Pinpoint the cell where the given text exists, returning its [X, Y] midpoint coordinate. 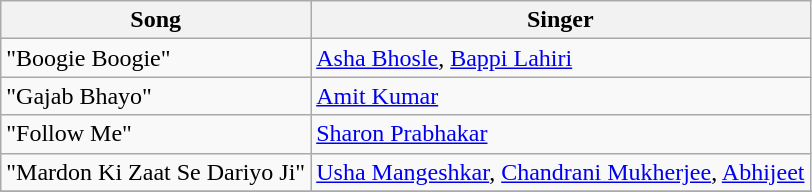
"Follow Me" [156, 134]
"Boogie Boogie" [156, 58]
Usha Mangeshkar, Chandrani Mukherjee, Abhijeet [560, 172]
"Gajab Bhayo" [156, 96]
"Mardon Ki Zaat Se Dariyo Ji" [156, 172]
Amit Kumar [560, 96]
Asha Bhosle, Bappi Lahiri [560, 58]
Sharon Prabhakar [560, 134]
Song [156, 20]
Singer [560, 20]
